Locate the cell with the specified text and output its [X, Y] center coordinate. 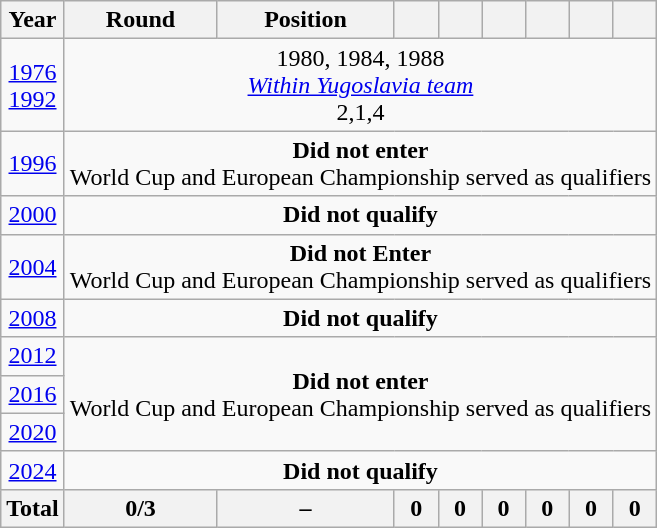
Total [33, 508]
1980, 1984, 1988 Within Yugoslavia team2,1,4 [360, 85]
Round [140, 20]
2016 [33, 394]
Year [33, 20]
2024 [33, 470]
2020 [33, 432]
– [306, 508]
0/3 [140, 508]
2004 [33, 266]
2000 [33, 215]
Position [306, 20]
2008 [33, 318]
Did not Enter World Cup and European Championship served as qualifiers [360, 266]
2012 [33, 356]
1996 [33, 164]
1976 1992 [33, 85]
